Extract the [x, y] coordinate from the center of the cell holding the provided text.  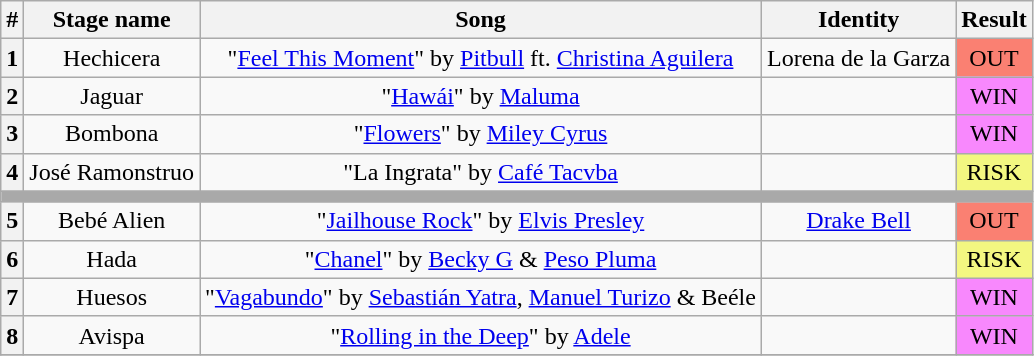
# [12, 20]
5 [12, 221]
4 [12, 172]
8 [12, 335]
Stage name [112, 20]
"Jailhouse Rock" by Elvis Presley [481, 221]
José Ramonstruo [112, 172]
"Rolling in the Deep" by Adele [481, 335]
Huesos [112, 297]
2 [12, 96]
Bombona [112, 134]
7 [12, 297]
Drake Bell [858, 221]
"La Ingrata" by Café Tacvba [481, 172]
"Vagabundo" by Sebastián Yatra, Manuel Turizo & Beéle [481, 297]
3 [12, 134]
Bebé Alien [112, 221]
"Flowers" by Miley Cyrus [481, 134]
Hechicera [112, 58]
Jaguar [112, 96]
Result [994, 20]
Lorena de la Garza [858, 58]
"Hawái" by Maluma [481, 96]
Avispa [112, 335]
Identity [858, 20]
6 [12, 259]
"Chanel" by Becky G & Peso Pluma [481, 259]
1 [12, 58]
Hada [112, 259]
"Feel This Moment" by Pitbull ft. Christina Aguilera [481, 58]
Song [481, 20]
